Return (X, Y) of the center of cell containing provided text 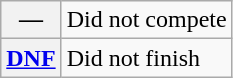
Did not compete (146, 20)
— (31, 20)
Did not finish (146, 58)
DNF (31, 58)
